Determine the (X, Y) coordinate at the center of the cell enclosing the given text.  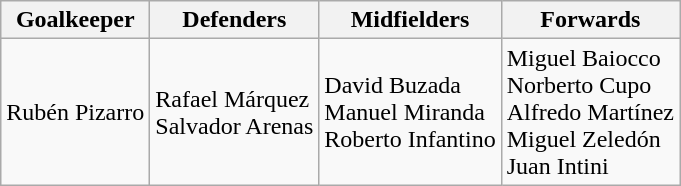
Forwards (590, 20)
Rafael Márquez Salvador Arenas (234, 112)
Midfielders (410, 20)
Goalkeeper (76, 20)
Rubén Pizarro (76, 112)
Miguel Baiocco Norberto Cupo Alfredo Martínez Miguel Zeledón Juan Intini (590, 112)
Defenders (234, 20)
David Buzada Manuel Miranda Roberto Infantino (410, 112)
